Scan for the cell matching the given text and deliver its [X, Y] coordinate at center. 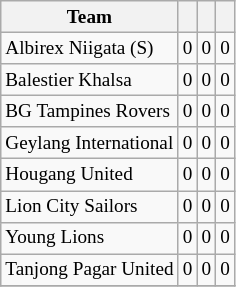
Geylang International [90, 143]
Tanjong Pagar United [90, 270]
Team [90, 17]
Balestier Khalsa [90, 80]
Young Lions [90, 238]
BG Tampines Rovers [90, 111]
Hougang United [90, 175]
Albirex Niigata (S) [90, 48]
Lion City Sailors [90, 206]
